Capture the cell that displays the provided text and extract its (x, y) central coordinate. 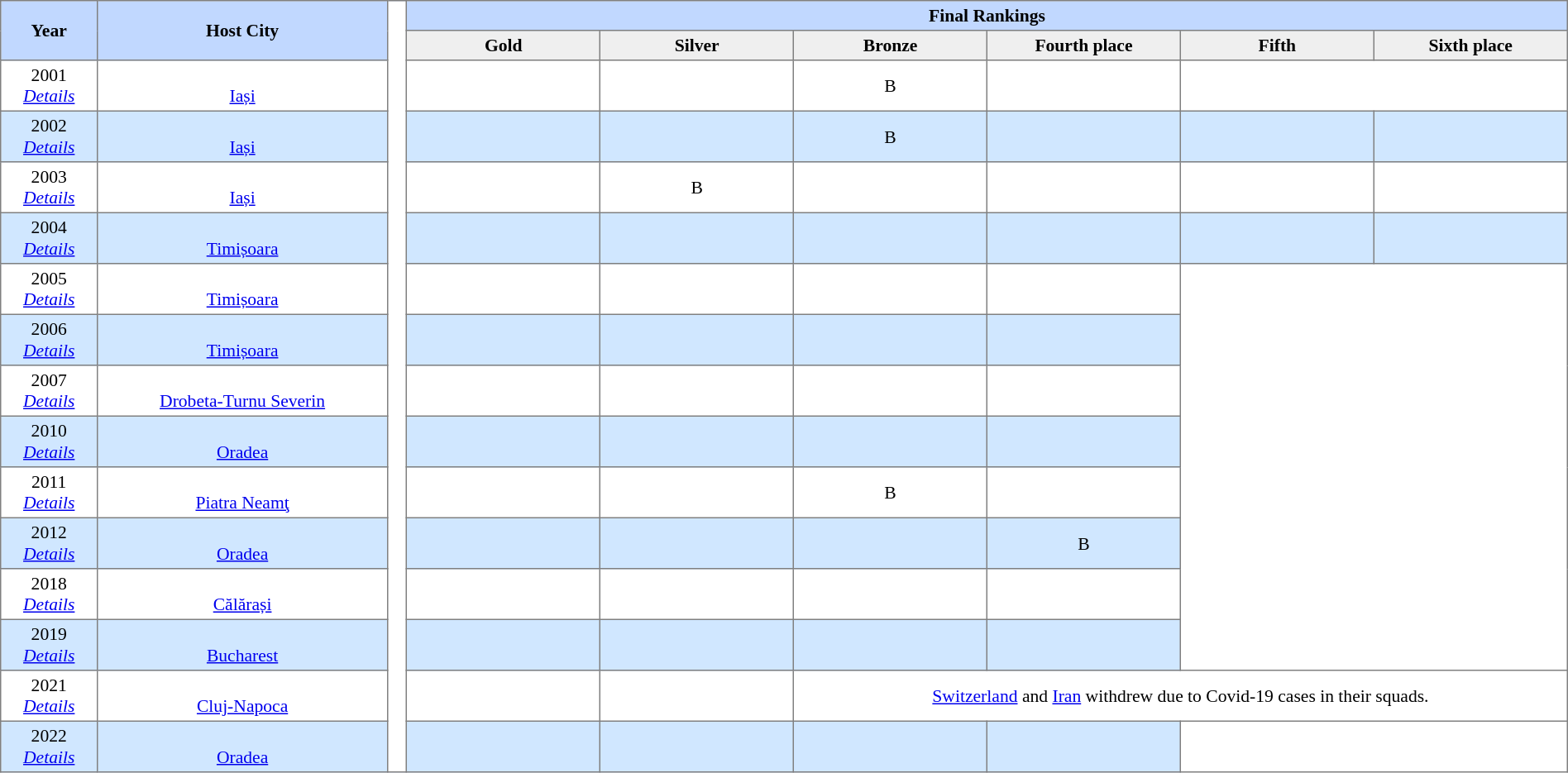
2005 Details (50, 289)
2004 Details (50, 238)
Bucharest (243, 645)
Final Rankings (987, 16)
2019 Details (50, 645)
Călărași (243, 594)
2012 Details (50, 543)
2021 Details (50, 696)
Cluj-Napoca (243, 696)
2011 Details (50, 493)
2006 Details (50, 340)
2022 Details (50, 747)
2018 Details (50, 594)
Year (50, 31)
Host City (243, 31)
Piatra Neamţ (243, 493)
Fourth place (1084, 45)
Silver (697, 45)
Fifth (1277, 45)
2007 Details (50, 391)
2010 Details (50, 441)
2003 Details (50, 188)
Drobeta-Turnu Severin (243, 391)
Sixth place (1470, 45)
Bronze (891, 45)
2001 Details (50, 86)
2002 Details (50, 136)
Gold (504, 45)
Switzerland and Iran withdrew due to Covid-19 cases in their squads. (1181, 696)
